For the text-containing cell, return its midpoint in [x, y] coordinate format. 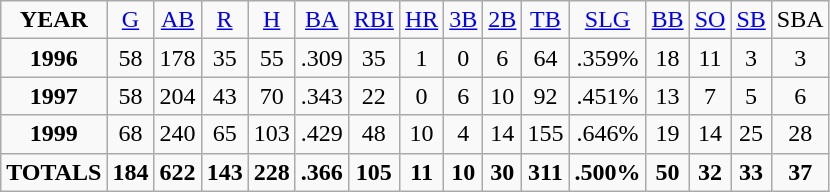
65 [224, 134]
SO [710, 20]
2B [502, 20]
13 [668, 96]
.500% [608, 172]
R [224, 20]
204 [178, 96]
92 [546, 96]
H [272, 20]
68 [130, 134]
28 [800, 134]
7 [710, 96]
155 [546, 134]
50 [668, 172]
64 [546, 58]
228 [272, 172]
33 [751, 172]
.429 [322, 134]
SLG [608, 20]
4 [464, 134]
622 [178, 172]
178 [178, 58]
32 [710, 172]
25 [751, 134]
AB [178, 20]
.309 [322, 58]
1996 [54, 58]
311 [546, 172]
18 [668, 58]
240 [178, 134]
105 [374, 172]
TB [546, 20]
.359% [608, 58]
55 [272, 58]
22 [374, 96]
BB [668, 20]
70 [272, 96]
48 [374, 134]
RBI [374, 20]
SBA [800, 20]
37 [800, 172]
1 [421, 58]
1997 [54, 96]
3B [464, 20]
.451% [608, 96]
SB [751, 20]
.343 [322, 96]
YEAR [54, 20]
30 [502, 172]
184 [130, 172]
19 [668, 134]
.366 [322, 172]
G [130, 20]
HR [421, 20]
TOTALS [54, 172]
43 [224, 96]
.646% [608, 134]
5 [751, 96]
1999 [54, 134]
BA [322, 20]
143 [224, 172]
103 [272, 134]
